Return the (x, y) coordinate for the center point of the cell that contains the specified text.  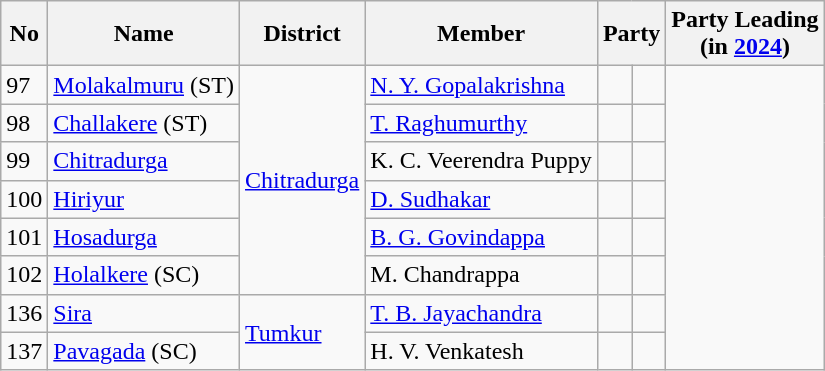
Party Leading(in 2024) (745, 34)
97 (24, 85)
N. Y. Gopalakrishna (482, 85)
136 (24, 313)
Hosadurga (144, 237)
District (302, 34)
99 (24, 161)
K. C. Veerendra Puppy (482, 161)
H. V. Venkatesh (482, 351)
Member (482, 34)
Challakere (ST) (144, 123)
T. B. Jayachandra (482, 313)
Holalkere (SC) (144, 275)
Tumkur (302, 332)
98 (24, 123)
102 (24, 275)
No (24, 34)
T. Raghumurthy (482, 123)
Name (144, 34)
137 (24, 351)
Hiriyur (144, 199)
Molakalmuru (ST) (144, 85)
Sira (144, 313)
Pavagada (SC) (144, 351)
Party (631, 34)
B. G. Govindappa (482, 237)
101 (24, 237)
M. Chandrappa (482, 275)
100 (24, 199)
D. Sudhakar (482, 199)
